Capture the cell that displays the provided text and extract its (x, y) central coordinate. 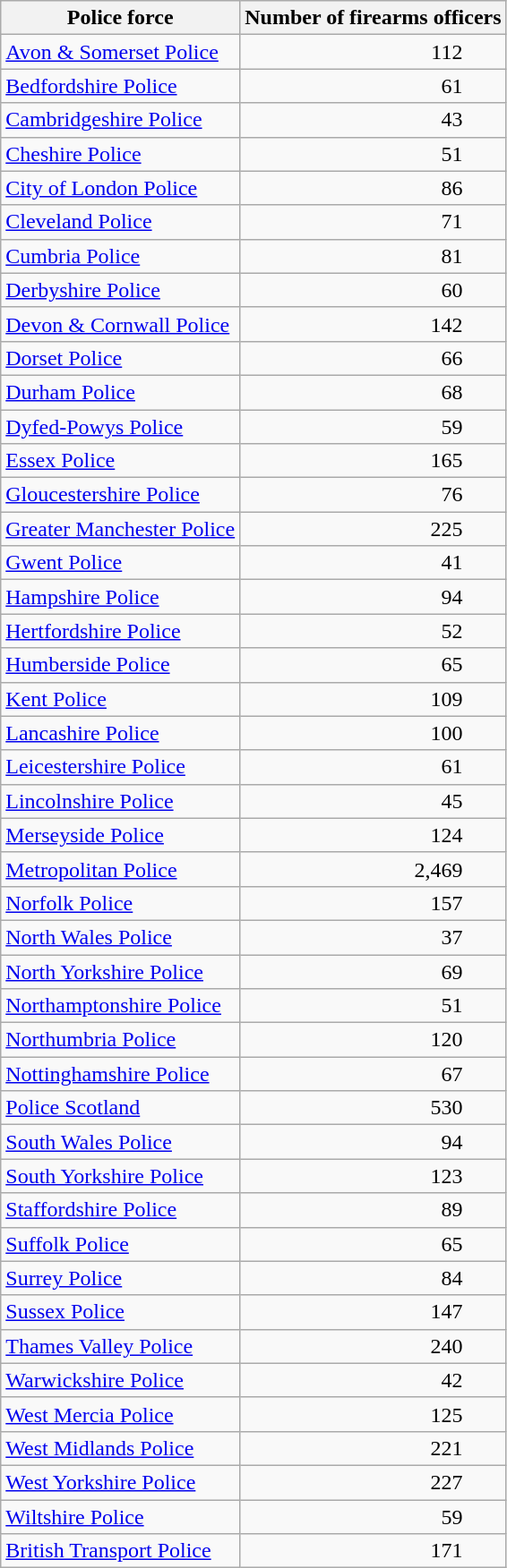
Staffordshire Police (120, 1210)
125 (373, 1414)
69 (373, 971)
147 (373, 1312)
Greater Manchester Police (120, 529)
Avon & Somerset Police (120, 52)
Cumbria Police (120, 256)
Dyfed-Powys Police (120, 427)
Northamptonshire Police (120, 1006)
42 (373, 1380)
240 (373, 1346)
84 (373, 1278)
South Yorkshire Police (120, 1176)
41 (373, 563)
109 (373, 699)
157 (373, 903)
North Yorkshire Police (120, 971)
South Wales Police (120, 1142)
227 (373, 1482)
120 (373, 1040)
67 (373, 1074)
171 (373, 1551)
Police force (120, 18)
Bedfordshire Police (120, 86)
43 (373, 120)
Dorset Police (120, 358)
Cheshire Police (120, 154)
Essex Police (120, 461)
Wiltshire Police (120, 1517)
Hampshire Police (120, 597)
Merseyside Police (120, 835)
Hertfordshire Police (120, 631)
Durham Police (120, 392)
West Yorkshire Police (120, 1482)
37 (373, 937)
124 (373, 835)
142 (373, 324)
2,469 (373, 869)
123 (373, 1176)
Devon & Cornwall Police (120, 324)
89 (373, 1210)
Thames Valley Police (120, 1346)
221 (373, 1448)
West Mercia Police (120, 1414)
Metropolitan Police (120, 869)
Cambridgeshire Police (120, 120)
Lancashire Police (120, 733)
530 (373, 1108)
45 (373, 801)
West Midlands Police (120, 1448)
81 (373, 256)
Warwickshire Police (120, 1380)
Gwent Police (120, 563)
112 (373, 52)
165 (373, 461)
225 (373, 529)
100 (373, 733)
Derbyshire Police (120, 290)
Humberside Police (120, 665)
71 (373, 222)
86 (373, 188)
Leicestershire Police (120, 767)
British Transport Police (120, 1551)
Lincolnshire Police (120, 801)
52 (373, 631)
Police Scotland (120, 1108)
76 (373, 495)
Cleveland Police (120, 222)
Nottinghamshire Police (120, 1074)
Gloucestershire Police (120, 495)
Kent Police (120, 699)
66 (373, 358)
60 (373, 290)
North Wales Police (120, 937)
Northumbria Police (120, 1040)
Sussex Police (120, 1312)
Suffolk Police (120, 1244)
68 (373, 392)
Norfolk Police (120, 903)
Surrey Police (120, 1278)
Number of firearms officers (373, 18)
City of London Police (120, 188)
